Find where the given text appears and provide that cell's center as (X, Y) coordinate. 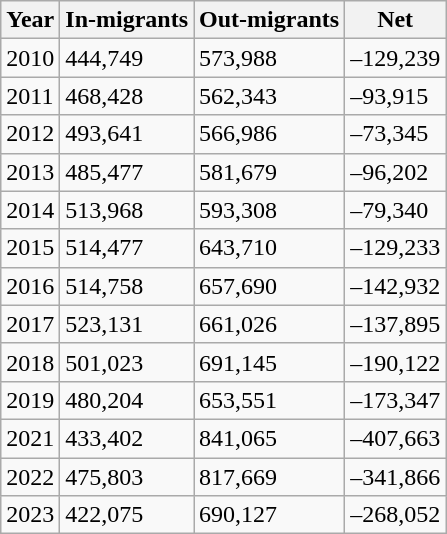
–79,340 (396, 210)
2010 (30, 58)
523,131 (127, 324)
2019 (30, 400)
2016 (30, 286)
493,641 (127, 134)
2011 (30, 96)
Year (30, 20)
2017 (30, 324)
2022 (30, 477)
–129,239 (396, 58)
653,551 (270, 400)
433,402 (127, 438)
468,428 (127, 96)
2021 (30, 438)
514,477 (127, 248)
690,127 (270, 515)
–190,122 (396, 362)
Net (396, 20)
475,803 (127, 477)
In-migrants (127, 20)
–93,915 (396, 96)
Out-migrants (270, 20)
–96,202 (396, 172)
501,023 (127, 362)
–341,866 (396, 477)
–268,052 (396, 515)
2013 (30, 172)
562,343 (270, 96)
–137,895 (396, 324)
–407,663 (396, 438)
581,679 (270, 172)
514,758 (127, 286)
–129,233 (396, 248)
593,308 (270, 210)
573,988 (270, 58)
817,669 (270, 477)
2018 (30, 362)
422,075 (127, 515)
691,145 (270, 362)
643,710 (270, 248)
657,690 (270, 286)
566,986 (270, 134)
2014 (30, 210)
841,065 (270, 438)
485,477 (127, 172)
480,204 (127, 400)
–142,932 (396, 286)
444,749 (127, 58)
2023 (30, 515)
–73,345 (396, 134)
661,026 (270, 324)
–173,347 (396, 400)
2015 (30, 248)
513,968 (127, 210)
2012 (30, 134)
